Determine the (x, y) coordinate at the center of the cell enclosing the given text.  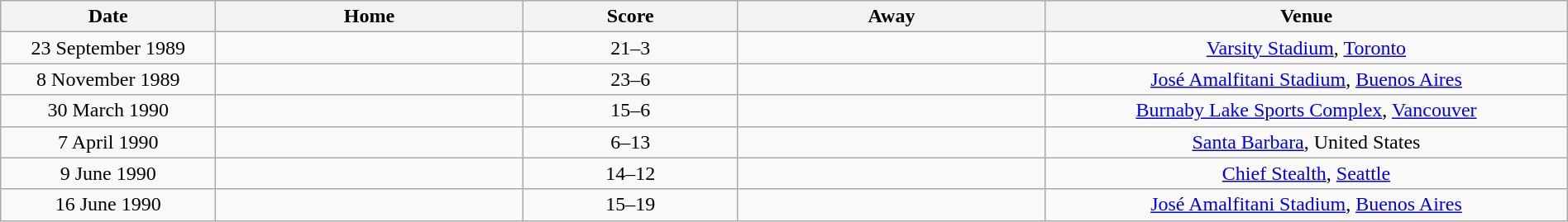
14–12 (630, 173)
Venue (1307, 17)
Date (108, 17)
Score (630, 17)
Santa Barbara, United States (1307, 142)
8 November 1989 (108, 79)
23 September 1989 (108, 48)
7 April 1990 (108, 142)
Varsity Stadium, Toronto (1307, 48)
Away (892, 17)
Burnaby Lake Sports Complex, Vancouver (1307, 111)
Home (369, 17)
30 March 1990 (108, 111)
Chief Stealth, Seattle (1307, 173)
21–3 (630, 48)
23–6 (630, 79)
9 June 1990 (108, 173)
15–6 (630, 111)
15–19 (630, 205)
6–13 (630, 142)
16 June 1990 (108, 205)
